Scan for the cell matching the given text and deliver its (X, Y) coordinate at center. 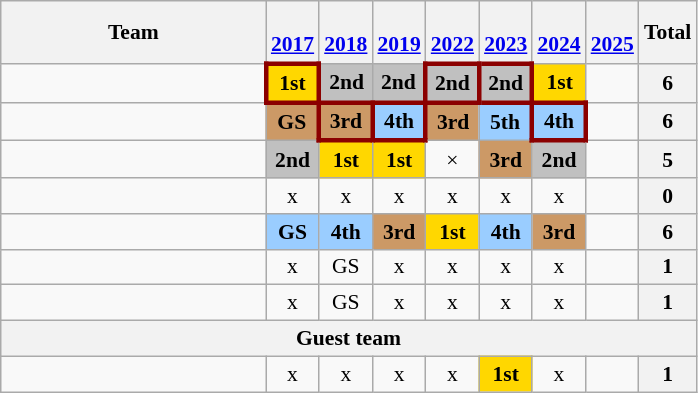
Total (668, 32)
2018 (346, 32)
× (452, 160)
Guest team (349, 339)
2023 (506, 32)
5th (506, 122)
2019 (398, 32)
2024 (558, 32)
0 (668, 196)
2017 (292, 32)
5 (668, 160)
2025 (612, 32)
Team (134, 32)
2022 (452, 32)
